Pinpoint the cell where the given text exists, returning its (X, Y) midpoint coordinate. 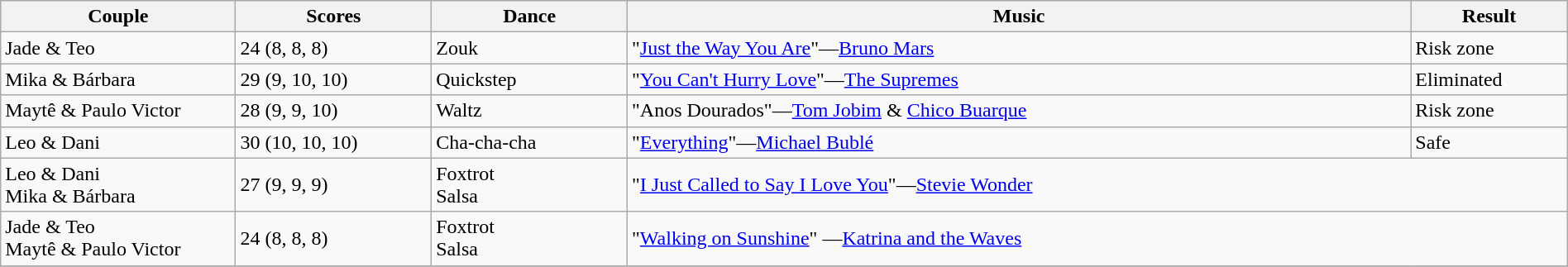
Scores (334, 17)
Music (1019, 17)
"You Can't Hurry Love"—The Supremes (1019, 79)
Leo & DaniMika & Bárbara (118, 185)
Waltz (529, 111)
28 (9, 9, 10) (334, 111)
Quickstep (529, 79)
Jade & Teo (118, 48)
Maytê & Paulo Victor (118, 111)
Couple (118, 17)
27 (9, 9, 9) (334, 185)
"Everything"—Michael Bublé (1019, 142)
Result (1489, 17)
Mika & Bárbara (118, 79)
Dance (529, 17)
Leo & Dani (118, 142)
Safe (1489, 142)
"Anos Dourados"—Tom Jobim & Chico Buarque (1019, 111)
Cha-cha-cha (529, 142)
30 (10, 10, 10) (334, 142)
Eliminated (1489, 79)
"I Just Called to Say I Love You"—Stevie Wonder (1098, 185)
"Just the Way You Are"—Bruno Mars (1019, 48)
Zouk (529, 48)
29 (9, 10, 10) (334, 79)
"Walking on Sunshine" —Katrina and the Waves (1098, 238)
Jade & TeoMaytê & Paulo Victor (118, 238)
